Provide the (X, Y) coordinate of the cell's center where the given text is located.  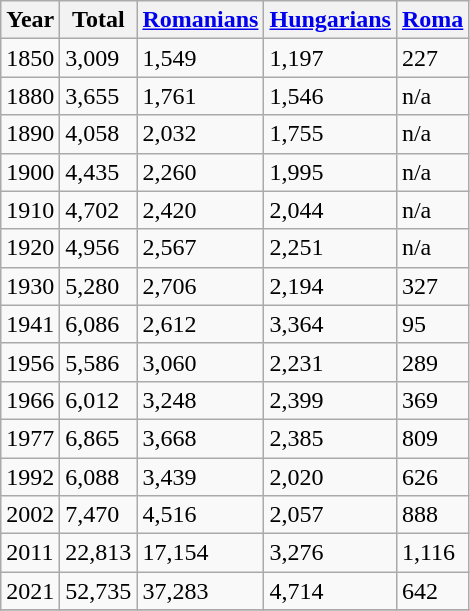
Year (30, 20)
1890 (30, 134)
1,116 (432, 553)
7,470 (98, 515)
809 (432, 438)
Total (98, 20)
3,668 (200, 438)
1956 (30, 362)
1,549 (200, 58)
888 (432, 515)
1900 (30, 172)
4,702 (98, 210)
17,154 (200, 553)
Hungarians (330, 20)
1920 (30, 248)
5,586 (98, 362)
4,516 (200, 515)
1910 (30, 210)
2,231 (330, 362)
4,435 (98, 172)
2,194 (330, 286)
1,755 (330, 134)
4,714 (330, 591)
52,735 (98, 591)
2,420 (200, 210)
2,044 (330, 210)
2,032 (200, 134)
2002 (30, 515)
227 (432, 58)
3,060 (200, 362)
3,009 (98, 58)
1,546 (330, 96)
6,012 (98, 400)
95 (432, 324)
1,761 (200, 96)
1930 (30, 286)
2,251 (330, 248)
642 (432, 591)
3,655 (98, 96)
289 (432, 362)
2,399 (330, 400)
1992 (30, 477)
327 (432, 286)
4,058 (98, 134)
6,865 (98, 438)
1977 (30, 438)
3,364 (330, 324)
6,086 (98, 324)
5,280 (98, 286)
4,956 (98, 248)
2021 (30, 591)
369 (432, 400)
1941 (30, 324)
1880 (30, 96)
3,276 (330, 553)
22,813 (98, 553)
2,706 (200, 286)
Roma (432, 20)
2011 (30, 553)
3,248 (200, 400)
2,567 (200, 248)
2,260 (200, 172)
2,057 (330, 515)
6,088 (98, 477)
Romanians (200, 20)
2,612 (200, 324)
2,385 (330, 438)
1966 (30, 400)
1,995 (330, 172)
626 (432, 477)
1,197 (330, 58)
3,439 (200, 477)
1850 (30, 58)
37,283 (200, 591)
2,020 (330, 477)
